Scan for the cell matching the given text and deliver its (X, Y) coordinate at center. 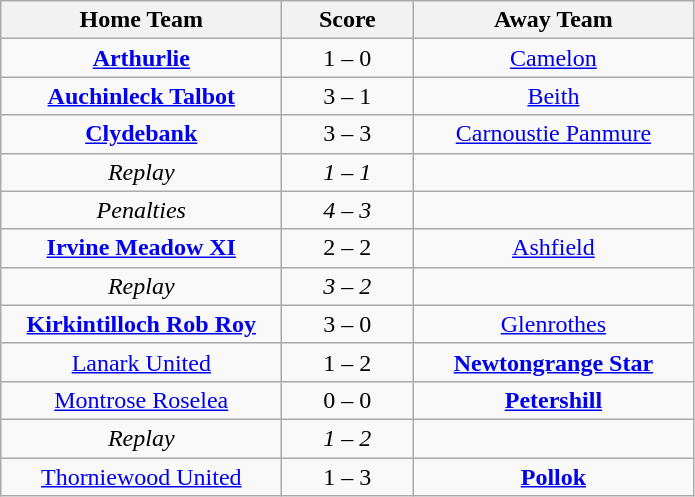
4 – 3 (348, 210)
3 – 3 (348, 134)
Penalties (142, 210)
Pollok (554, 477)
Beith (554, 96)
Ashfield (554, 248)
Thorniewood United (142, 477)
Petershill (554, 400)
Glenrothes (554, 324)
3 – 1 (348, 96)
Kirkintilloch Rob Roy (142, 324)
Lanark United (142, 362)
Irvine Meadow XI (142, 248)
Newtongrange Star (554, 362)
3 – 2 (348, 286)
Clydebank (142, 134)
1 – 1 (348, 172)
Camelon (554, 58)
Home Team (142, 20)
Score (348, 20)
0 – 0 (348, 400)
3 – 0 (348, 324)
Away Team (554, 20)
Montrose Roselea (142, 400)
Arthurlie (142, 58)
1 – 3 (348, 477)
Carnoustie Panmure (554, 134)
Auchinleck Talbot (142, 96)
2 – 2 (348, 248)
1 – 0 (348, 58)
